Find where the given text appears and provide that cell's center as [x, y] coordinate. 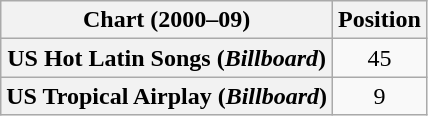
Position [380, 20]
45 [380, 58]
9 [380, 96]
US Tropical Airplay (Billboard) [167, 96]
US Hot Latin Songs (Billboard) [167, 58]
Chart (2000–09) [167, 20]
